Find where the given text appears and provide that cell's center as (X, Y) coordinate. 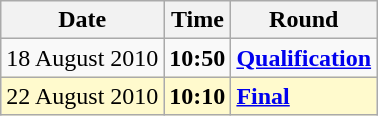
22 August 2010 (82, 96)
Qualification (304, 58)
Time (198, 20)
Date (82, 20)
18 August 2010 (82, 58)
10:50 (198, 58)
10:10 (198, 96)
Final (304, 96)
Round (304, 20)
